From the cell containing the given text, extract its center point as [x, y] coordinate. 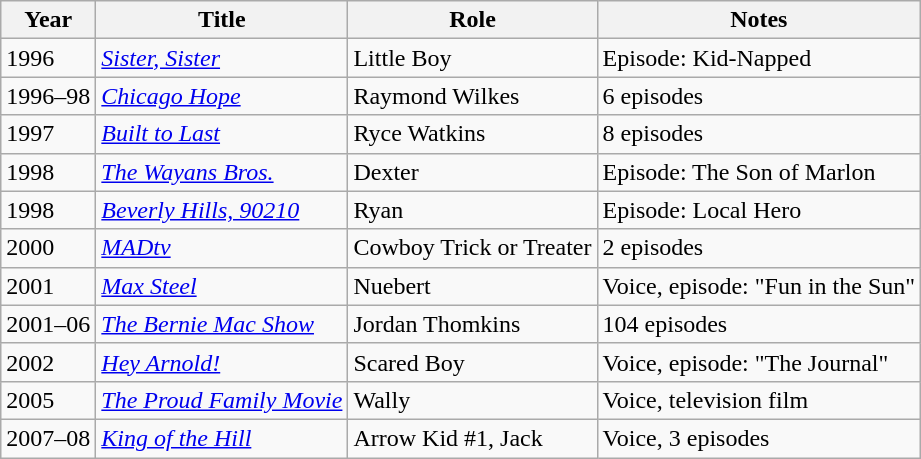
1996 [48, 58]
1997 [48, 134]
Sister, Sister [222, 58]
Raymond Wilkes [472, 96]
2000 [48, 248]
Chicago Hope [222, 96]
Episode: Kid-Napped [759, 58]
Nuebert [472, 286]
Voice, episode: "Fun in the Sun" [759, 286]
1996–98 [48, 96]
Ryan [472, 210]
2005 [48, 400]
Ryce Watkins [472, 134]
Little Boy [472, 58]
The Wayans Bros. [222, 172]
Arrow Kid #1, Jack [472, 438]
Scared Boy [472, 362]
Wally [472, 400]
Role [472, 20]
104 episodes [759, 324]
Voice, television film [759, 400]
Cowboy Trick or Treater [472, 248]
Dexter [472, 172]
2002 [48, 362]
2001 [48, 286]
Built to Last [222, 134]
Notes [759, 20]
Max Steel [222, 286]
6 episodes [759, 96]
2007–08 [48, 438]
Jordan Thomkins [472, 324]
Title [222, 20]
8 episodes [759, 134]
The Bernie Mac Show [222, 324]
Voice, episode: "The Journal" [759, 362]
MADtv [222, 248]
2001–06 [48, 324]
Voice, 3 episodes [759, 438]
The Proud Family Movie [222, 400]
Episode: Local Hero [759, 210]
Hey Arnold! [222, 362]
King of the Hill [222, 438]
Year [48, 20]
Episode: The Son of Marlon [759, 172]
Beverly Hills, 90210 [222, 210]
2 episodes [759, 248]
